Pinpoint the cell where the given text exists, returning its (X, Y) midpoint coordinate. 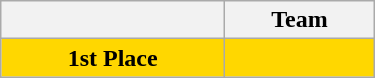
Team (300, 20)
1st Place (113, 58)
